Determine the [X, Y] coordinate at the center of the cell enclosing the given text.  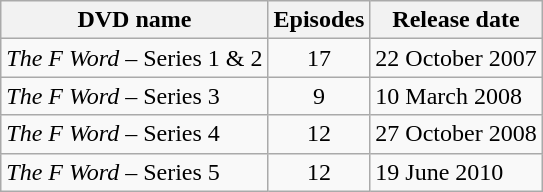
17 [319, 58]
19 June 2010 [456, 172]
10 March 2008 [456, 96]
Release date [456, 20]
The F Word – Series 1 & 2 [134, 58]
DVD name [134, 20]
9 [319, 96]
27 October 2008 [456, 134]
The F Word – Series 3 [134, 96]
The F Word – Series 5 [134, 172]
22 October 2007 [456, 58]
The F Word – Series 4 [134, 134]
Episodes [319, 20]
